Find where the given text appears and provide that cell's center as [X, Y] coordinate. 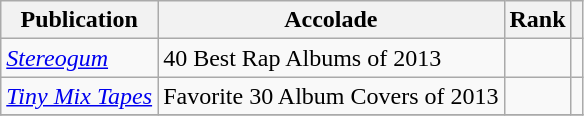
Favorite 30 Album Covers of 2013 [331, 96]
Publication [80, 20]
Tiny Mix Tapes [80, 96]
40 Best Rap Albums of 2013 [331, 58]
Rank [538, 20]
Stereogum [80, 58]
Accolade [331, 20]
